Provide the (x, y) coordinate of the cell's center where the given text is located.  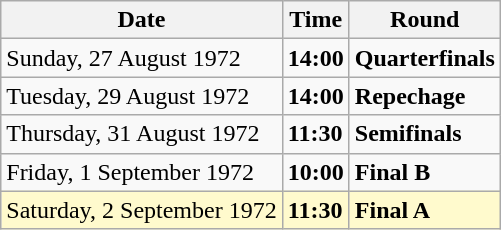
Saturday, 2 September 1972 (142, 210)
Friday, 1 September 1972 (142, 172)
10:00 (316, 172)
Date (142, 20)
Tuesday, 29 August 1972 (142, 96)
Quarterfinals (424, 58)
Semifinals (424, 134)
Time (316, 20)
Thursday, 31 August 1972 (142, 134)
Round (424, 20)
Repechage (424, 96)
Sunday, 27 August 1972 (142, 58)
Final B (424, 172)
Final A (424, 210)
